Return the (X, Y) coordinate for the center point of the cell that contains the specified text.  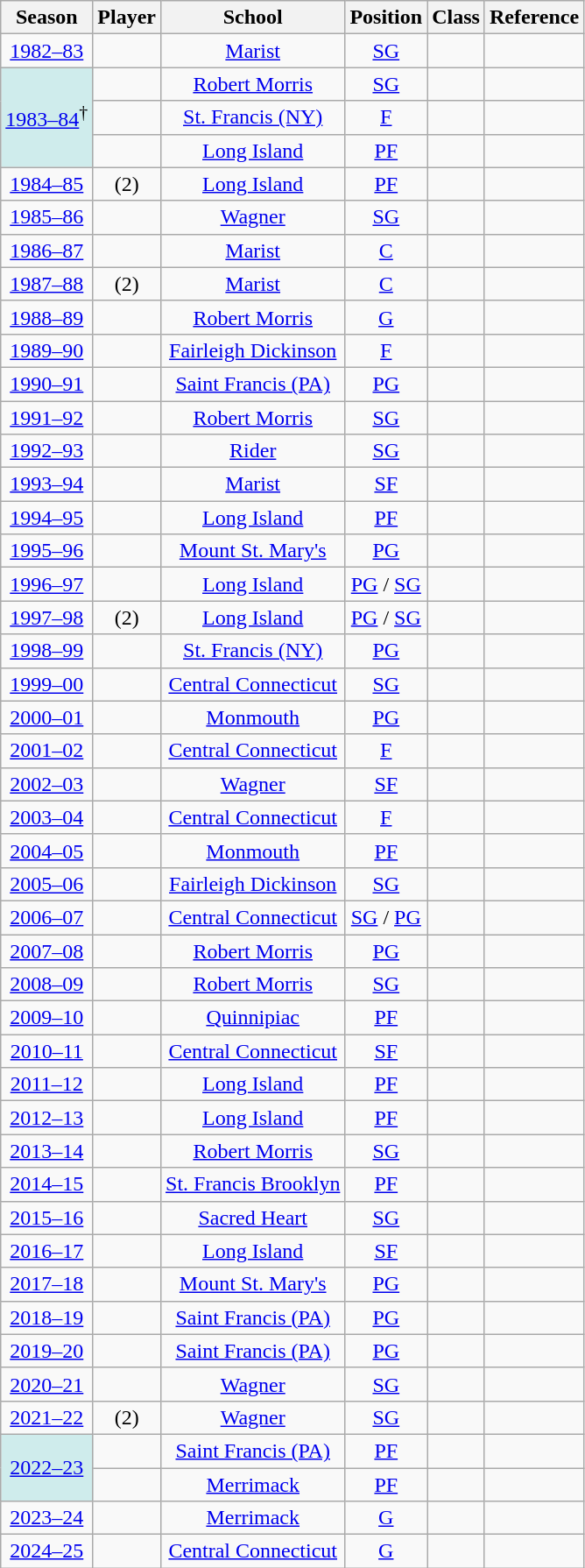
1982–83 (47, 51)
Sacred Heart (253, 1218)
Player (127, 18)
1999–00 (47, 684)
2010–11 (47, 1051)
2016–17 (47, 1251)
2005–06 (47, 884)
Rider (253, 451)
2020–21 (47, 1384)
1985–86 (47, 217)
1987–88 (47, 284)
2013–14 (47, 1151)
1994–95 (47, 518)
2004–05 (47, 851)
2019–20 (47, 1351)
2011–12 (47, 1084)
2021–22 (47, 1417)
1998–99 (47, 651)
1993–94 (47, 484)
2000–01 (47, 717)
1992–93 (47, 451)
2018–19 (47, 1317)
1988–89 (47, 317)
2009–10 (47, 1018)
SG / PG (386, 917)
1984–85 (47, 184)
2008–09 (47, 985)
2024–25 (47, 1551)
Season (47, 18)
1995–96 (47, 551)
2002–03 (47, 784)
2022–23 (47, 1467)
2014–15 (47, 1184)
1997–98 (47, 618)
2012–13 (47, 1118)
St. Francis Brooklyn (253, 1184)
Class (456, 18)
1996–97 (47, 584)
2003–04 (47, 817)
1983–84† (47, 117)
Quinnipiac (253, 1018)
2017–18 (47, 1284)
Position (386, 18)
1990–91 (47, 384)
School (253, 18)
1986–87 (47, 251)
2001–02 (47, 751)
2007–08 (47, 950)
2023–24 (47, 1518)
2006–07 (47, 917)
1989–90 (47, 350)
1991–92 (47, 418)
Reference (534, 18)
2015–16 (47, 1218)
